Output the (x, y) coordinate of the center of the cell containing the given text.  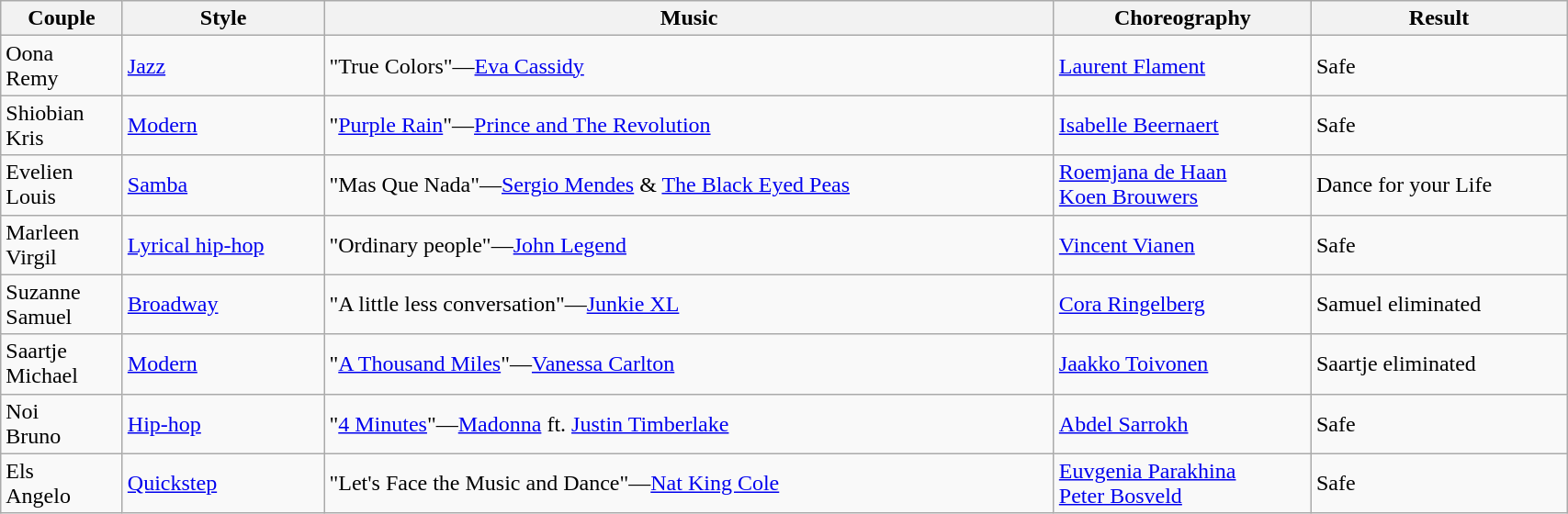
SaartjeMichael (62, 363)
Style (223, 18)
Dance for your Life (1438, 185)
SuzanneSamuel (62, 305)
Lyrical hip-hop (223, 244)
Hip-hop (223, 424)
"True Colors"—Eva Cassidy (689, 66)
Broadway (223, 305)
"Ordinary people"—John Legend (689, 244)
Jazz (223, 66)
Jaakko Toivonen (1182, 363)
Roemjana de HaanKoen Brouwers (1182, 185)
Euvgenia ParakhinaPeter Bosveld (1182, 483)
Couple (62, 18)
Result (1438, 18)
NoiBruno (62, 424)
"A Thousand Miles"—Vanessa Carlton (689, 363)
"Mas Que Nada"—Sergio Mendes & The Black Eyed Peas (689, 185)
EvelienLouis (62, 185)
MarleenVirgil (62, 244)
Samuel eliminated (1438, 305)
"Purple Rain"—Prince and The Revolution (689, 125)
Abdel Sarrokh (1182, 424)
Music (689, 18)
"Let's Face the Music and Dance"—Nat King Cole (689, 483)
Choreography (1182, 18)
"A little less conversation"—Junkie XL (689, 305)
"4 Minutes"—Madonna ft. Justin Timberlake (689, 424)
Isabelle Beernaert (1182, 125)
ShiobianKris (62, 125)
Laurent Flament (1182, 66)
Vincent Vianen (1182, 244)
OonaRemy (62, 66)
Samba (223, 185)
Cora Ringelberg (1182, 305)
Quickstep (223, 483)
ElsAngelo (62, 483)
Saartje eliminated (1438, 363)
